Determine the [x, y] coordinate at the center of the cell enclosing the given text.  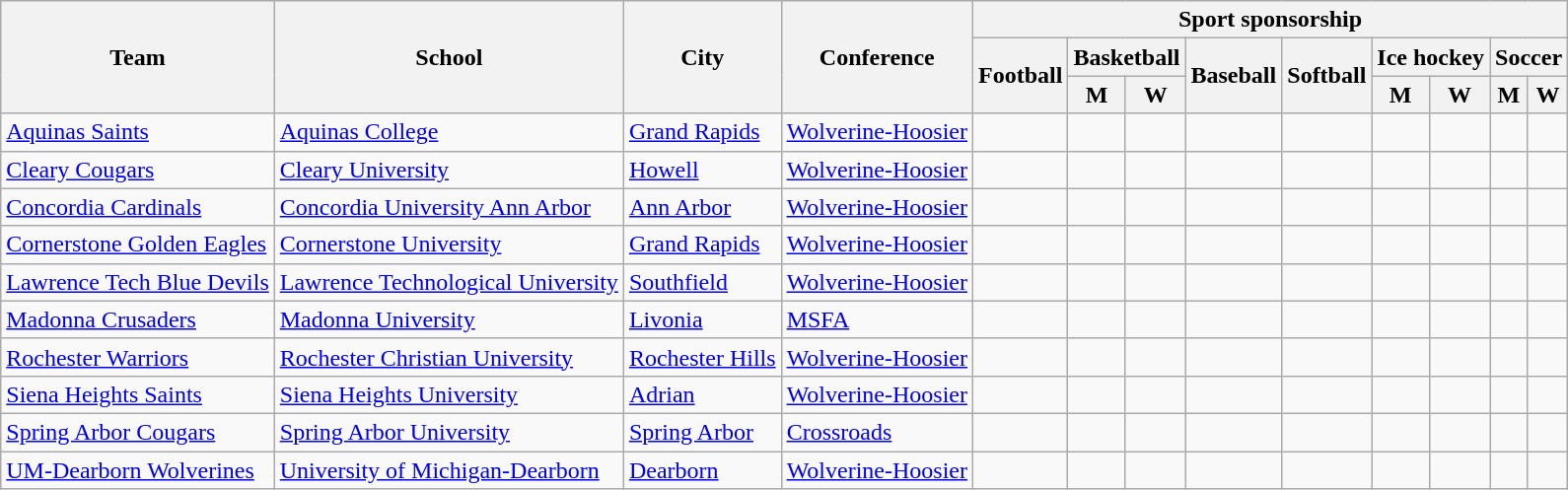
City [702, 57]
Basketball [1126, 57]
Aquinas College [449, 132]
Spring Arbor [702, 432]
Siena Heights University [449, 394]
Southfield [702, 282]
Lawrence Tech Blue Devils [138, 282]
Conference [877, 57]
Sport sponsorship [1270, 20]
Ann Arbor [702, 207]
Lawrence Technological University [449, 282]
Madonna Crusaders [138, 319]
Aquinas Saints [138, 132]
Concordia University Ann Arbor [449, 207]
Rochester Warriors [138, 357]
Rochester Hills [702, 357]
Football [1021, 76]
Soccer [1529, 57]
Madonna University [449, 319]
Dearborn [702, 470]
Adrian [702, 394]
MSFA [877, 319]
Cornerstone Golden Eagles [138, 245]
Spring Arbor Cougars [138, 432]
Team [138, 57]
Crossroads [877, 432]
School [449, 57]
Howell [702, 170]
UM-Dearborn Wolverines [138, 470]
Siena Heights Saints [138, 394]
Softball [1327, 76]
Cornerstone University [449, 245]
Livonia [702, 319]
Concordia Cardinals [138, 207]
Cleary University [449, 170]
Cleary Cougars [138, 170]
Rochester Christian University [449, 357]
Ice hockey [1431, 57]
Baseball [1234, 76]
University of Michigan-Dearborn [449, 470]
Spring Arbor University [449, 432]
